Determine the (X, Y) coordinate at the center of the cell enclosing the given text.  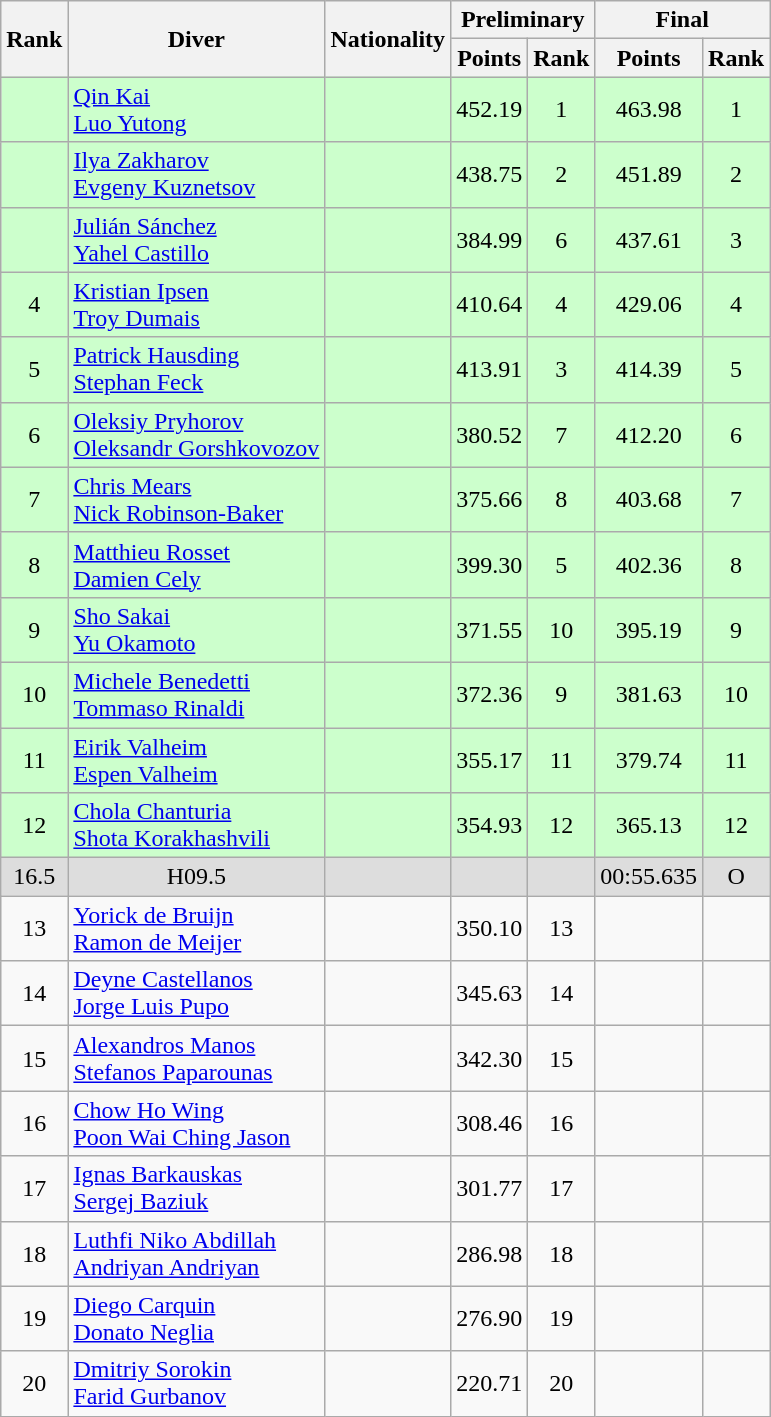
342.30 (490, 1058)
Dmitriy SorokinFarid Gurbanov (196, 1384)
Matthieu RossetDamien Cely (196, 564)
Nationality (388, 39)
276.90 (490, 1318)
Qin KaiLuo Yutong (196, 110)
384.99 (490, 240)
429.06 (649, 304)
403.68 (649, 500)
301.77 (490, 1188)
00:55.635 (649, 877)
372.36 (490, 694)
379.74 (649, 760)
Kristian IpsenTroy Dumais (196, 304)
Julián SánchezYahel Castillo (196, 240)
Diego CarquinDonato Neglia (196, 1318)
410.64 (490, 304)
375.66 (490, 500)
Ilya ZakharovEvgeny Kuznetsov (196, 174)
Chola ChanturiaShota Korakhashvili (196, 826)
Luthfi Niko AbdillahAndriyan Andriyan (196, 1254)
438.75 (490, 174)
402.36 (649, 564)
Michele BenedettiTommaso Rinaldi (196, 694)
365.13 (649, 826)
395.19 (649, 630)
Ignas BarkauskasSergej Baziuk (196, 1188)
371.55 (490, 630)
Diver (196, 39)
Preliminary (523, 20)
Oleksiy PryhorovOleksandr Gorshkovozov (196, 434)
O (736, 877)
Yorick de BruijnRamon de Meijer (196, 928)
451.89 (649, 174)
286.98 (490, 1254)
16.5 (34, 877)
Final (682, 20)
463.98 (649, 110)
413.91 (490, 370)
355.17 (490, 760)
Patrick HausdingStephan Feck (196, 370)
350.10 (490, 928)
437.61 (649, 240)
345.63 (490, 994)
Eirik ValheimEspen Valheim (196, 760)
Sho SakaiYu Okamoto (196, 630)
380.52 (490, 434)
H09.5 (196, 877)
Alexandros ManosStefanos Paparounas (196, 1058)
412.20 (649, 434)
452.19 (490, 110)
220.71 (490, 1384)
354.93 (490, 826)
381.63 (649, 694)
414.39 (649, 370)
Chris MearsNick Robinson-Baker (196, 500)
Chow Ho WingPoon Wai Ching Jason (196, 1124)
Deyne CastellanosJorge Luis Pupo (196, 994)
399.30 (490, 564)
308.46 (490, 1124)
